Output the (x, y) coordinate of the center of the cell containing the given text.  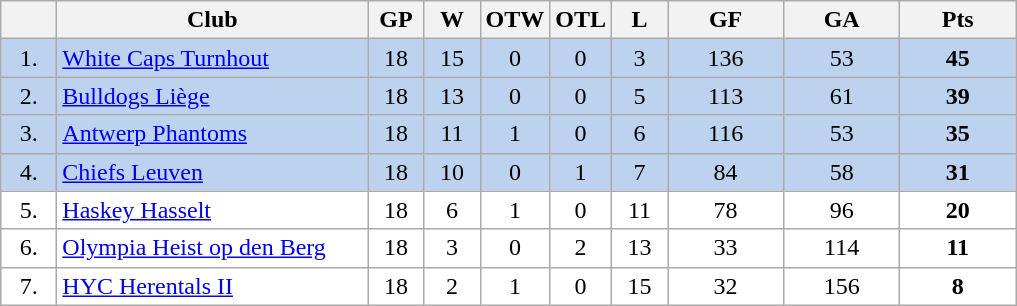
7 (640, 172)
114 (842, 248)
10 (452, 172)
L (640, 20)
136 (726, 58)
45 (958, 58)
Bulldogs Liège (212, 96)
GP (396, 20)
Pts (958, 20)
84 (726, 172)
3. (29, 134)
OTL (581, 20)
Haskey Hasselt (212, 210)
113 (726, 96)
116 (726, 134)
White Caps Turnhout (212, 58)
HYC Herentals II (212, 286)
8 (958, 286)
33 (726, 248)
32 (726, 286)
2. (29, 96)
OTW (515, 20)
5 (640, 96)
35 (958, 134)
61 (842, 96)
GF (726, 20)
5. (29, 210)
1. (29, 58)
W (452, 20)
78 (726, 210)
39 (958, 96)
Chiefs Leuven (212, 172)
58 (842, 172)
6. (29, 248)
7. (29, 286)
GA (842, 20)
Olympia Heist op den Berg (212, 248)
96 (842, 210)
Club (212, 20)
156 (842, 286)
4. (29, 172)
Antwerp Phantoms (212, 134)
20 (958, 210)
31 (958, 172)
